Return the [X, Y] coordinate for the center point of the cell that contains the specified text.  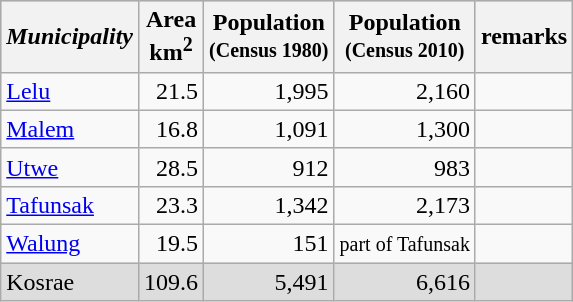
21.5 [170, 91]
1,995 [269, 91]
23.3 [170, 205]
part of Tafunsak [404, 244]
Tafunsak [70, 205]
28.5 [170, 167]
151 [269, 244]
983 [404, 167]
2,160 [404, 91]
1,342 [269, 205]
6,616 [404, 282]
912 [269, 167]
Population(Census 2010) [404, 37]
109.6 [170, 282]
Areakm2 [170, 37]
2,173 [404, 205]
1,300 [404, 129]
Kosrae [70, 282]
Lelu [70, 91]
1,091 [269, 129]
Walung [70, 244]
Utwe [70, 167]
16.8 [170, 129]
Malem [70, 129]
5,491 [269, 282]
Municipality [70, 37]
19.5 [170, 244]
remarks [524, 37]
Population(Census 1980) [269, 37]
